Locate the cell with the specified text and output its [x, y] center coordinate. 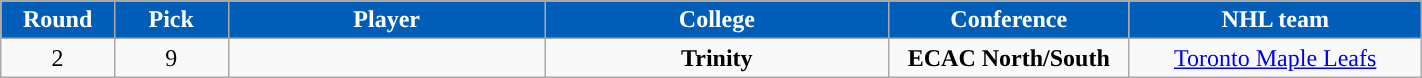
2 [58, 58]
NHL team [1275, 20]
Player [386, 20]
ECAC North/South [1008, 58]
Toronto Maple Leafs [1275, 58]
Trinity [716, 58]
College [716, 20]
Round [58, 20]
Conference [1008, 20]
9 [171, 58]
Pick [171, 20]
